Pinpoint the cell where the given text exists, returning its [x, y] midpoint coordinate. 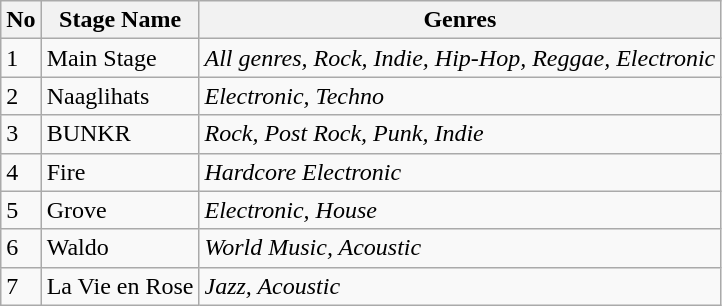
Stage Name [120, 20]
4 [21, 172]
3 [21, 134]
Naaglihats [120, 96]
Jazz, Acoustic [460, 286]
7 [21, 286]
Rock, Post Rock, Punk, Indie [460, 134]
All genres, Rock, Indie, Hip-Hop, Reggae, Electronic [460, 58]
No [21, 20]
BUNKR [120, 134]
World Music, Acoustic [460, 248]
6 [21, 248]
La Vie en Rose [120, 286]
2 [21, 96]
5 [21, 210]
Electronic, House [460, 210]
Hardcore Electronic [460, 172]
Waldo [120, 248]
Grove [120, 210]
Fire [120, 172]
1 [21, 58]
Electronic, Techno [460, 96]
Main Stage [120, 58]
Genres [460, 20]
